Determine the (x, y) coordinate at the center of the cell enclosing the given text.  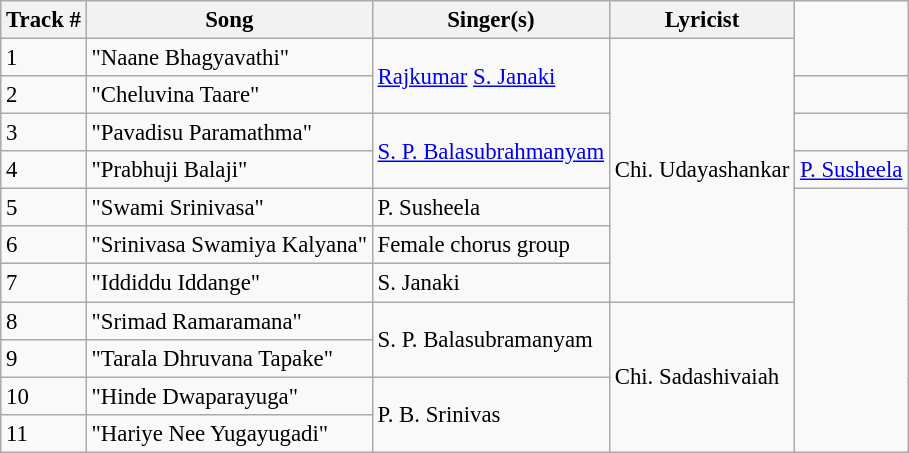
4 (44, 170)
"Swami Srinivasa" (229, 208)
S. P. Balasubrahmanyam (490, 152)
P. B. Srinivas (490, 414)
"Prabhuji Balaji" (229, 170)
"Hariye Nee Yugayugadi" (229, 433)
"Pavadisu Paramathma" (229, 133)
1 (44, 58)
11 (44, 433)
6 (44, 245)
"Hinde Dwaparayuga" (229, 396)
Song (229, 20)
"Iddiddu Iddange" (229, 283)
"Cheluvina Taare" (229, 95)
7 (44, 283)
10 (44, 396)
2 (44, 95)
Chi. Sadashivaiah (702, 377)
"Tarala Dhruvana Tapake" (229, 358)
3 (44, 133)
8 (44, 321)
Singer(s) (490, 20)
S. P. Balasubramanyam (490, 340)
Female chorus group (490, 245)
Track # (44, 20)
"Srinivasa Swamiya Kalyana" (229, 245)
5 (44, 208)
S. Janaki (490, 283)
"Naane Bhagyavathi" (229, 58)
9 (44, 358)
Chi. Udayashankar (702, 170)
Lyricist (702, 20)
"Srimad Ramaramana" (229, 321)
Rajkumar S. Janaki (490, 76)
